Provide the [x, y] coordinate of the cell's center where the given text is located.  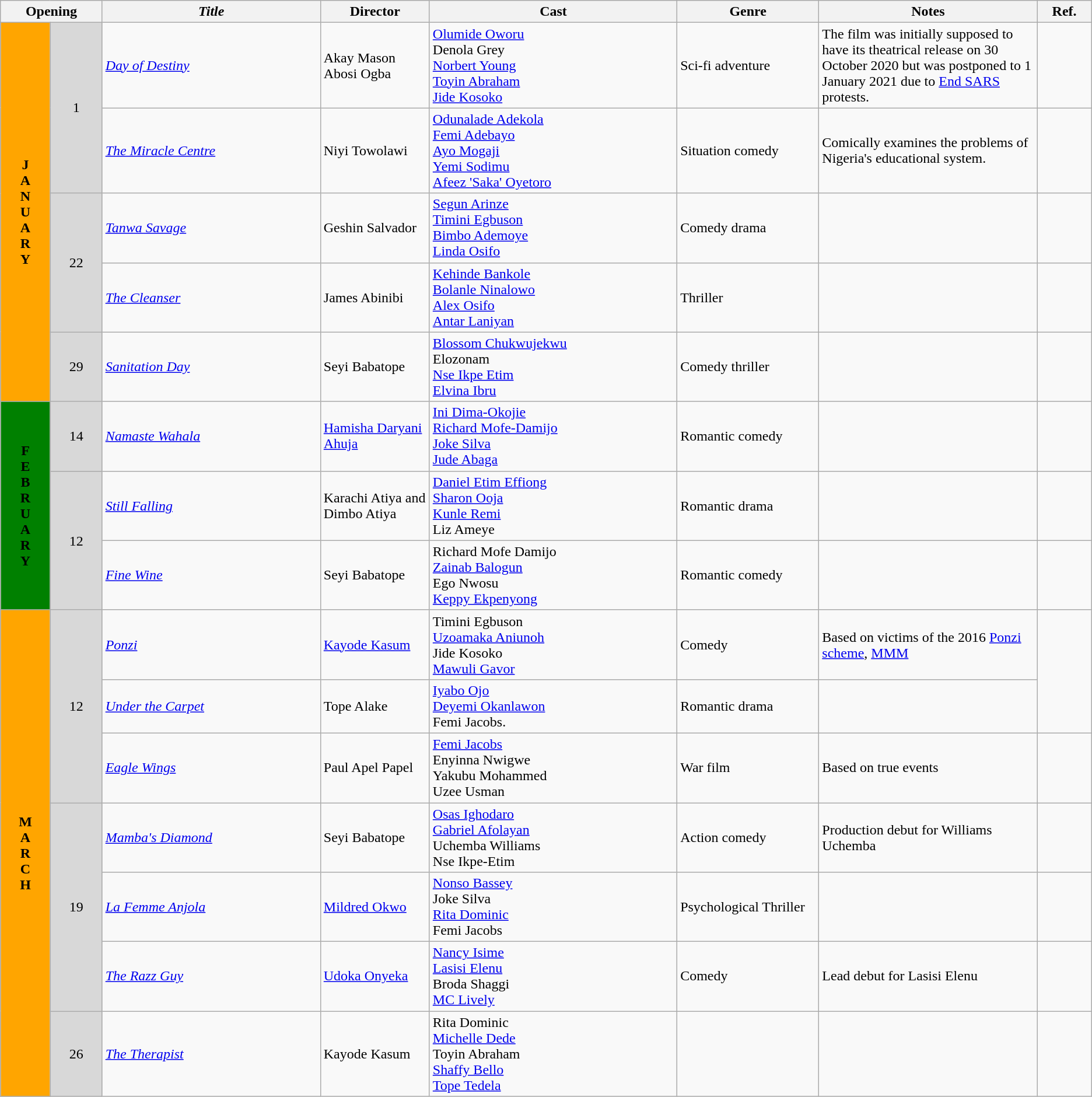
Paul Apel Papel [374, 768]
Day of Destiny [211, 65]
Based on victims of the 2016 Ponzi scheme, MMM [928, 644]
Osas IghodaroGabriel AfolayanUchemba WilliamsNse Ikpe-Etim [553, 838]
Cast [553, 12]
Comedy thriller [748, 366]
Blossom ChukwujekwuElozonamNse Ikpe EtimElvina Ibru [553, 366]
Title [211, 12]
Daniel Etim EffiongSharon OojaKunle RemiLiz Ameye [553, 505]
The Miracle Centre [211, 151]
Nonso BasseyJoke SilvaRita DominicFemi Jacobs [553, 907]
Mildred Okwo [374, 907]
War film [748, 768]
1 [76, 108]
FEBRUARY [26, 505]
Geshin Salvador [374, 228]
Akay MasonAbosi Ogba [374, 65]
29 [76, 366]
Namaste Wahala [211, 436]
Lead debut for Lasisi Elenu [928, 977]
Fine Wine [211, 575]
Timini EgbusonUzoamaka AniunohJide KosokoMawuli Gavor [553, 644]
Notes [928, 12]
Karachi Atiya and Dimbo Atiya [374, 505]
Ref. [1064, 12]
Opening [51, 12]
Tope Alake [374, 706]
26 [76, 1054]
Mamba's Diamond [211, 838]
Director [374, 12]
Psychological Thriller [748, 907]
JANUARY [26, 212]
22 [76, 263]
Nancy IsimeLasisi ElenuBroda ShaggiMC Lively [553, 977]
Femi JacobsEnyinna NwigweYakubu MohammedUzee Usman [553, 768]
Sanitation Day [211, 366]
The Razz Guy [211, 977]
Ponzi [211, 644]
Olumide OworuDenola GreyNorbert YoungToyin AbrahamJide Kosoko [553, 65]
Action comedy [748, 838]
Udoka Onyeka [374, 977]
Odunalade AdekolaFemi AdebayoAyo MogajiYemi SodimuAfeez 'Saka' Oyetoro [553, 151]
Ini Dima-OkojieRichard Mofe-DamijoJoke SilvaJude Abaga [553, 436]
14 [76, 436]
Tanwa Savage [211, 228]
The film was initially supposed to have its theatrical release on 30 October 2020 but was postponed to 1 January 2021 due to End SARS protests. [928, 65]
Thriller [748, 298]
Situation comedy [748, 151]
The Therapist [211, 1054]
Eagle Wings [211, 768]
Hamisha Daryani Ahuja [374, 436]
Based on true events [928, 768]
Production debut for Williams Uchemba [928, 838]
James Abinibi [374, 298]
19 [76, 907]
Still Falling [211, 505]
Niyi Towolawi [374, 151]
La Femme Anjola [211, 907]
Comically examines the problems of Nigeria's educational system. [928, 151]
Sci-fi adventure [748, 65]
The Cleanser [211, 298]
MARCH [26, 853]
Comedy drama [748, 228]
Richard Mofe DamijoZainab BalogunEgo NwosuKeppy Ekpenyong [553, 575]
Rita DominicMichelle DedeToyin AbrahamShaffy BelloTope Tedela [553, 1054]
Segun ArinzeTimini EgbusonBimbo AdemoyeLinda Osifo [553, 228]
Iyabo OjoDeyemi OkanlawonFemi Jacobs. [553, 706]
Genre [748, 12]
Under the Carpet [211, 706]
Kehinde BankoleBolanle NinalowoAlex OsifoAntar Laniyan [553, 298]
